Detect which cell encompasses the target text, then output its [X, Y] center coordinate. 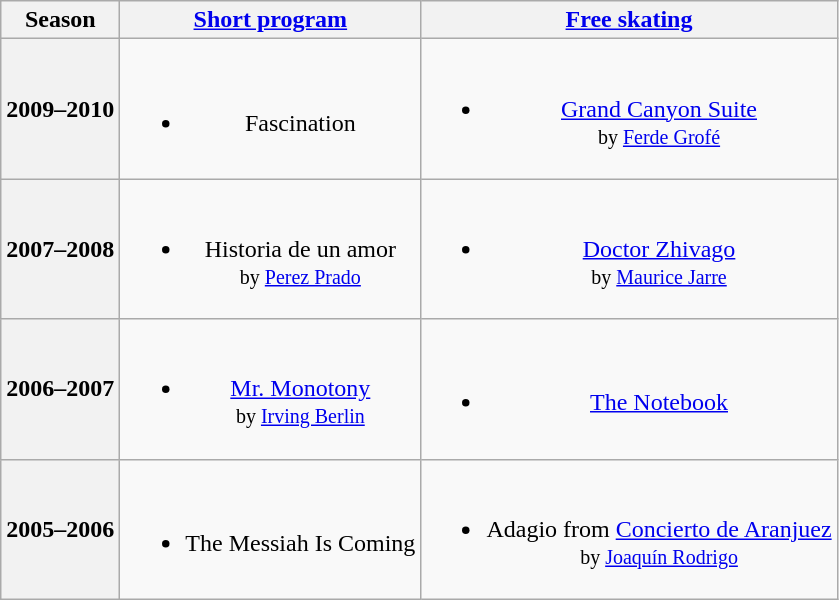
Mr. Monotony by Irving Berlin [270, 389]
2006–2007 [60, 389]
Adagio from Concierto de Aranjuez by Joaquín Rodrigo [629, 529]
Season [60, 20]
Grand Canyon Suite by Ferde Grofé [629, 109]
Free skating [629, 20]
Short program [270, 20]
Doctor Zhivago by Maurice Jarre [629, 249]
Fascination [270, 109]
The Notebook [629, 389]
2007–2008 [60, 249]
2005–2006 [60, 529]
The Messiah Is Coming [270, 529]
2009–2010 [60, 109]
Historia de un amor by Perez Prado [270, 249]
